Find where the given text appears and provide that cell's center as [x, y] coordinate. 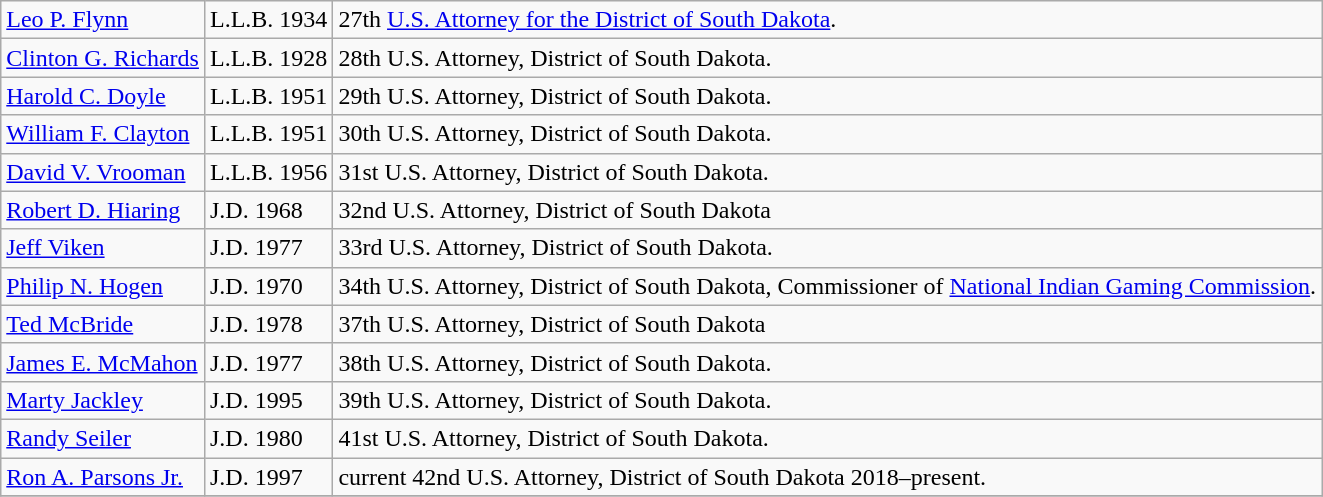
29th U.S. Attorney, District of South Dakota. [828, 96]
current 42nd U.S. Attorney, District of South Dakota 2018–present. [828, 477]
37th U.S. Attorney, District of South Dakota [828, 324]
Jeff Viken [103, 248]
James E. McMahon [103, 362]
39th U.S. Attorney, District of South Dakota. [828, 400]
Marty Jackley [103, 400]
34th U.S. Attorney, District of South Dakota, Commissioner of National Indian Gaming Commission. [828, 286]
Ted McBride [103, 324]
J.D. 1980 [268, 438]
32nd U.S. Attorney, District of South Dakota [828, 210]
Robert D. Hiaring [103, 210]
41st U.S. Attorney, District of South Dakota. [828, 438]
Clinton G. Richards [103, 58]
J.D. 1970 [268, 286]
Philip N. Hogen [103, 286]
L.L.B. 1934 [268, 20]
J.D. 1997 [268, 477]
Randy Seiler [103, 438]
27th U.S. Attorney for the District of South Dakota. [828, 20]
Leo P. Flynn [103, 20]
David V. Vrooman [103, 172]
J.D. 1995 [268, 400]
28th U.S. Attorney, District of South Dakota. [828, 58]
William F. Clayton [103, 134]
L.L.B. 1956 [268, 172]
30th U.S. Attorney, District of South Dakota. [828, 134]
33rd U.S. Attorney, District of South Dakota. [828, 248]
Harold C. Doyle [103, 96]
Ron A. Parsons Jr. [103, 477]
J.D. 1978 [268, 324]
38th U.S. Attorney, District of South Dakota. [828, 362]
31st U.S. Attorney, District of South Dakota. [828, 172]
J.D. 1968 [268, 210]
L.L.B. 1928 [268, 58]
